Identify which cell holds the provided text, then report its (x, y) central coordinate. 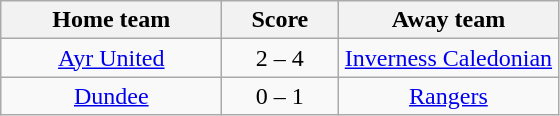
Ayr United (112, 58)
0 – 1 (280, 96)
2 – 4 (280, 58)
Inverness Caledonian (448, 58)
Dundee (112, 96)
Home team (112, 20)
Away team (448, 20)
Score (280, 20)
Rangers (448, 96)
